Provide the (x, y) coordinate of the cell's center where the given text is located.  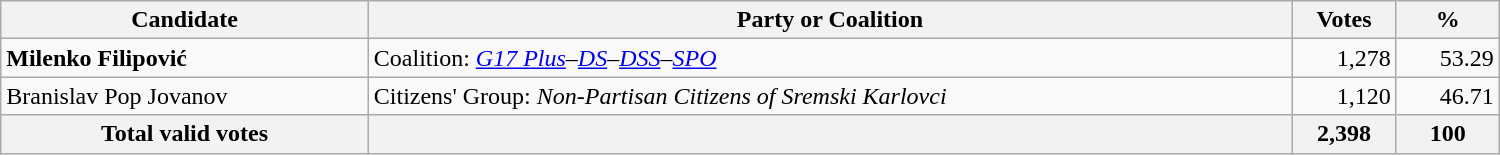
2,398 (1344, 134)
Votes (1344, 20)
100 (1448, 134)
% (1448, 20)
Milenko Filipović (185, 58)
Party or Coalition (830, 20)
46.71 (1448, 96)
Coalition: G17 Plus–DS–DSS–SPO (830, 58)
1,278 (1344, 58)
53.29 (1448, 58)
Total valid votes (185, 134)
Citizens' Group: Non-Partisan Citizens of Sremski Karlovci (830, 96)
1,120 (1344, 96)
Candidate (185, 20)
Branislav Pop Jovanov (185, 96)
